For the text-containing cell, return its midpoint in [x, y] coordinate format. 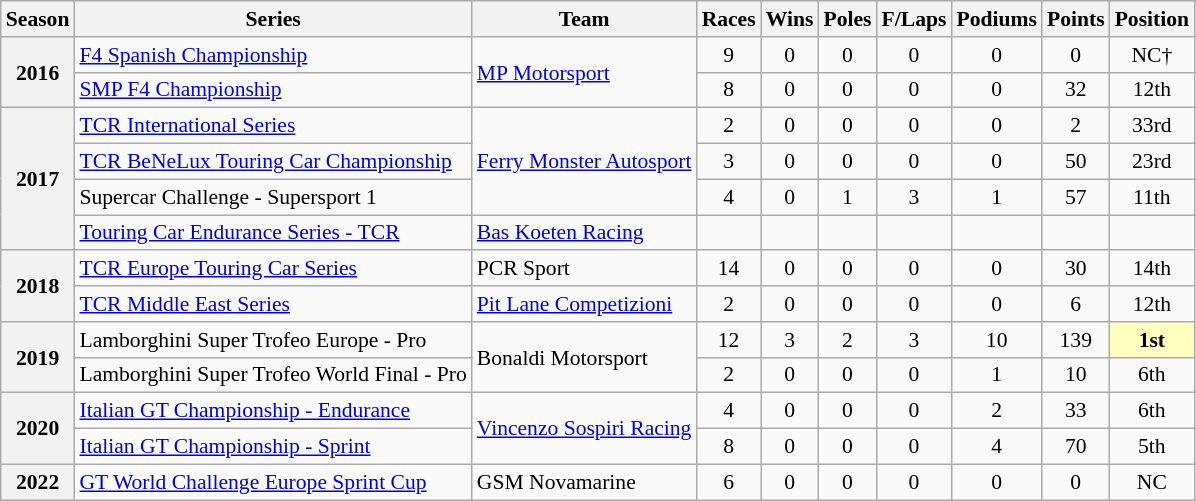
PCR Sport [584, 269]
33 [1076, 411]
Italian GT Championship - Endurance [272, 411]
2022 [38, 482]
Lamborghini Super Trofeo World Final - Pro [272, 375]
70 [1076, 447]
23rd [1152, 162]
11th [1152, 197]
Bas Koeten Racing [584, 233]
Season [38, 19]
MP Motorsport [584, 72]
Supercar Challenge - Supersport 1 [272, 197]
30 [1076, 269]
9 [729, 55]
12 [729, 340]
1st [1152, 340]
32 [1076, 90]
NC† [1152, 55]
TCR BeNeLux Touring Car Championship [272, 162]
2020 [38, 428]
Vincenzo Sospiri Racing [584, 428]
NC [1152, 482]
Pit Lane Competizioni [584, 304]
TCR Europe Touring Car Series [272, 269]
Poles [847, 19]
Races [729, 19]
Podiums [996, 19]
Wins [790, 19]
14 [729, 269]
SMP F4 Championship [272, 90]
Bonaldi Motorsport [584, 358]
TCR International Series [272, 126]
2019 [38, 358]
14th [1152, 269]
50 [1076, 162]
Ferry Monster Autosport [584, 162]
33rd [1152, 126]
Points [1076, 19]
Lamborghini Super Trofeo Europe - Pro [272, 340]
GT World Challenge Europe Sprint Cup [272, 482]
F4 Spanish Championship [272, 55]
Touring Car Endurance Series - TCR [272, 233]
Position [1152, 19]
2017 [38, 179]
Italian GT Championship - Sprint [272, 447]
F/Laps [914, 19]
Team [584, 19]
2018 [38, 286]
5th [1152, 447]
GSM Novamarine [584, 482]
TCR Middle East Series [272, 304]
139 [1076, 340]
2016 [38, 72]
Series [272, 19]
57 [1076, 197]
